Find where the given text appears and provide that cell's center as (X, Y) coordinate. 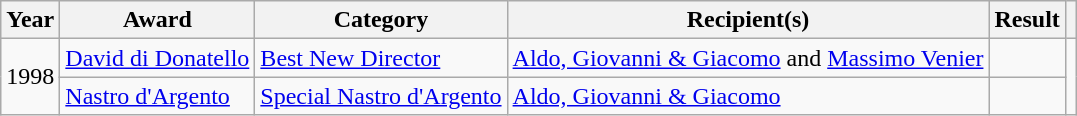
Special Nastro d'Argento (381, 96)
Aldo, Giovanni & Giacomo (748, 96)
Best New Director (381, 58)
Aldo, Giovanni & Giacomo and Massimo Venier (748, 58)
Year (30, 20)
David di Donatello (158, 58)
1998 (30, 77)
Nastro d'Argento (158, 96)
Recipient(s) (748, 20)
Result (1027, 20)
Award (158, 20)
Category (381, 20)
